Output the (X, Y) coordinate of the center of the cell containing the given text.  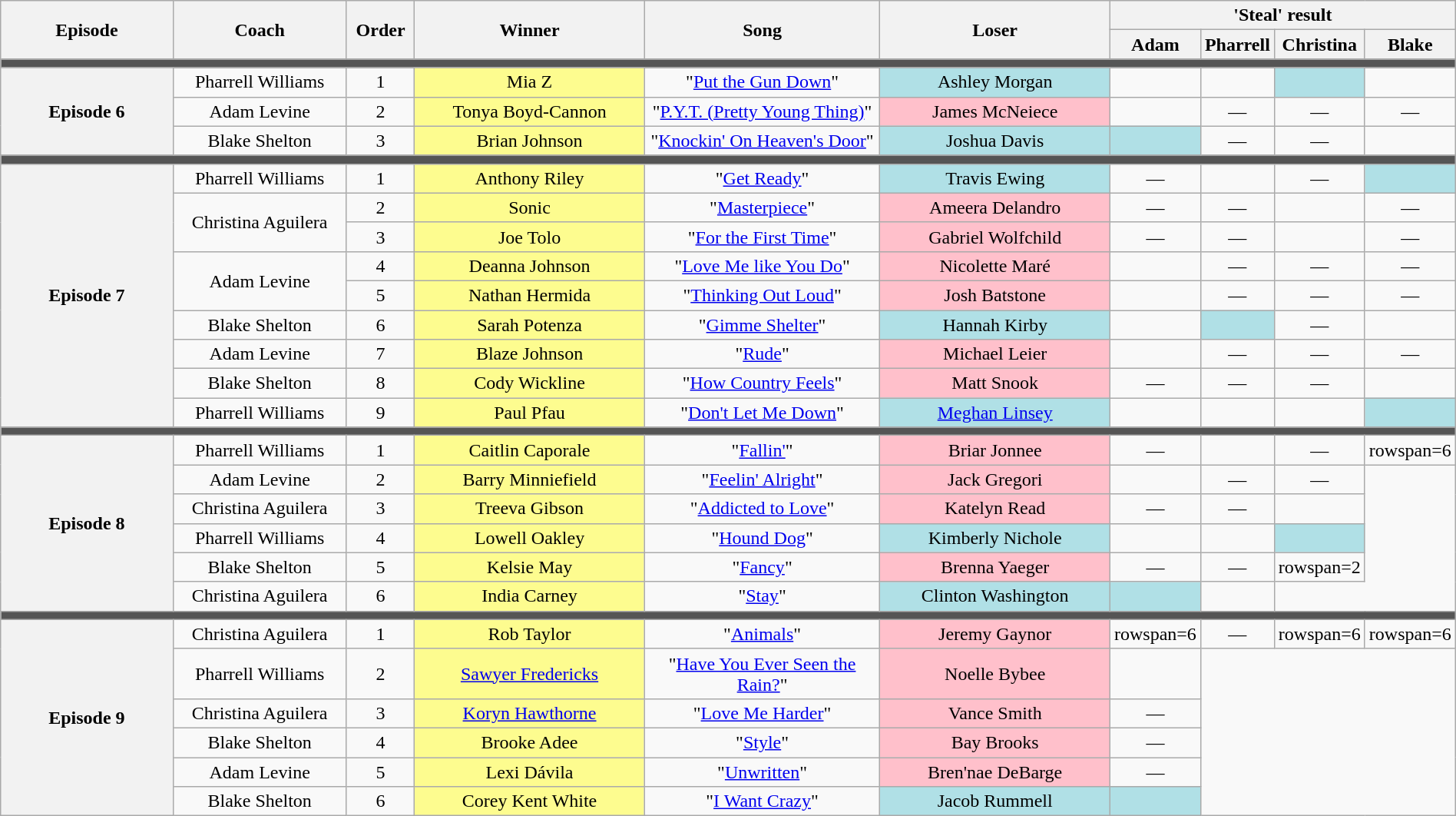
James McNeiece (995, 111)
Kimberly Nichole (995, 538)
"Love Me like You Do" (762, 266)
Josh Batstone (995, 295)
Brooke Adee (530, 742)
"Get Ready" (762, 178)
"Fallin'" (762, 450)
Bren'nae DeBarge (995, 772)
Pharrell (1237, 45)
Blaze Johnson (530, 354)
"I Want Crazy" (762, 801)
Nicolette Maré (995, 266)
Mia Z (530, 82)
Christina (1319, 45)
'Steal' result (1282, 15)
Deanna Johnson (530, 266)
Meghan Linsey (995, 413)
Barry Minniefield (530, 479)
Brenna Yaeger (995, 567)
Vance Smith (995, 713)
Travis Ewing (995, 178)
Adam (1155, 45)
"Gimme Shelter" (762, 325)
"Put the Gun Down" (762, 82)
Paul Pfau (530, 413)
Episode 8 (87, 523)
rowspan=2 (1319, 567)
Joshua Davis (995, 141)
Jack Gregori (995, 479)
Tonya Boyd-Cannon (530, 111)
"Addicted to Love" (762, 509)
Katelyn Read (995, 509)
7 (381, 354)
Corey Kent White (530, 801)
"Love Me Harder" (762, 713)
Song (762, 30)
"Style" (762, 742)
Gabriel Wolfchild (995, 237)
"Thinking Out Loud" (762, 295)
Loser (995, 30)
Brian Johnson (530, 141)
"Don't Let Me Down" (762, 413)
Treeva Gibson (530, 509)
Winner (530, 30)
Michael Leier (995, 354)
Sonic (530, 207)
"How Country Feels" (762, 383)
Coach (260, 30)
"For the First Time" (762, 237)
9 (381, 413)
Episode 9 (87, 718)
"Hound Dog" (762, 538)
Ashley Morgan (995, 82)
Nathan Hermida (530, 295)
"Feelin' Alright" (762, 479)
Order (381, 30)
Lowell Oakley (530, 538)
8 (381, 383)
Ameera Delandro (995, 207)
Episode (87, 30)
Clinton Washington (995, 596)
Hannah Kirby (995, 325)
Bay Brooks (995, 742)
Rob Taylor (530, 634)
"Fancy" (762, 567)
Episode 6 (87, 111)
Caitlin Caporale (530, 450)
Joe Tolo (530, 237)
Jacob Rummell (995, 801)
"Unwritten" (762, 772)
"Masterpiece" (762, 207)
Briar Jonnee (995, 450)
"Rude" (762, 354)
Kelsie May (530, 567)
Lexi Dávila (530, 772)
"P.Y.T. (Pretty Young Thing)" (762, 111)
"Knockin' On Heaven's Door" (762, 141)
India Carney (530, 596)
"Animals" (762, 634)
Sarah Potenza (530, 325)
Koryn Hawthorne (530, 713)
Matt Snook (995, 383)
"Stay" (762, 596)
Noelle Bybee (995, 673)
Cody Wickline (530, 383)
"Have You Ever Seen the Rain?" (762, 673)
Sawyer Fredericks (530, 673)
Jeremy Gaynor (995, 634)
Anthony Riley (530, 178)
Episode 7 (87, 295)
Blake (1410, 45)
